Return (X, Y) of the center of cell containing provided text 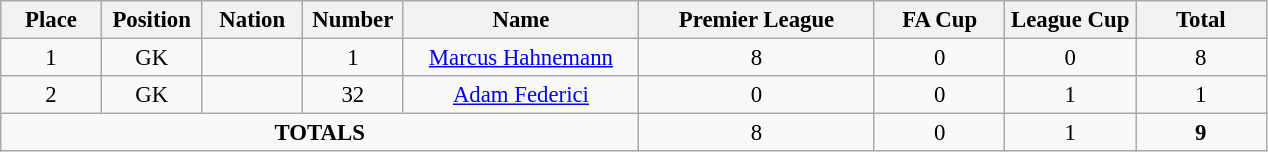
TOTALS (320, 133)
Adam Federici (521, 95)
Marcus Hahnemann (521, 58)
Nation (252, 20)
Position (152, 20)
Place (52, 20)
FA Cup (940, 20)
Total (1202, 20)
Premier League (757, 20)
Number (354, 20)
32 (354, 95)
9 (1202, 133)
League Cup (1070, 20)
Name (521, 20)
2 (52, 95)
